Locate the cell with the specified text and output its [x, y] center coordinate. 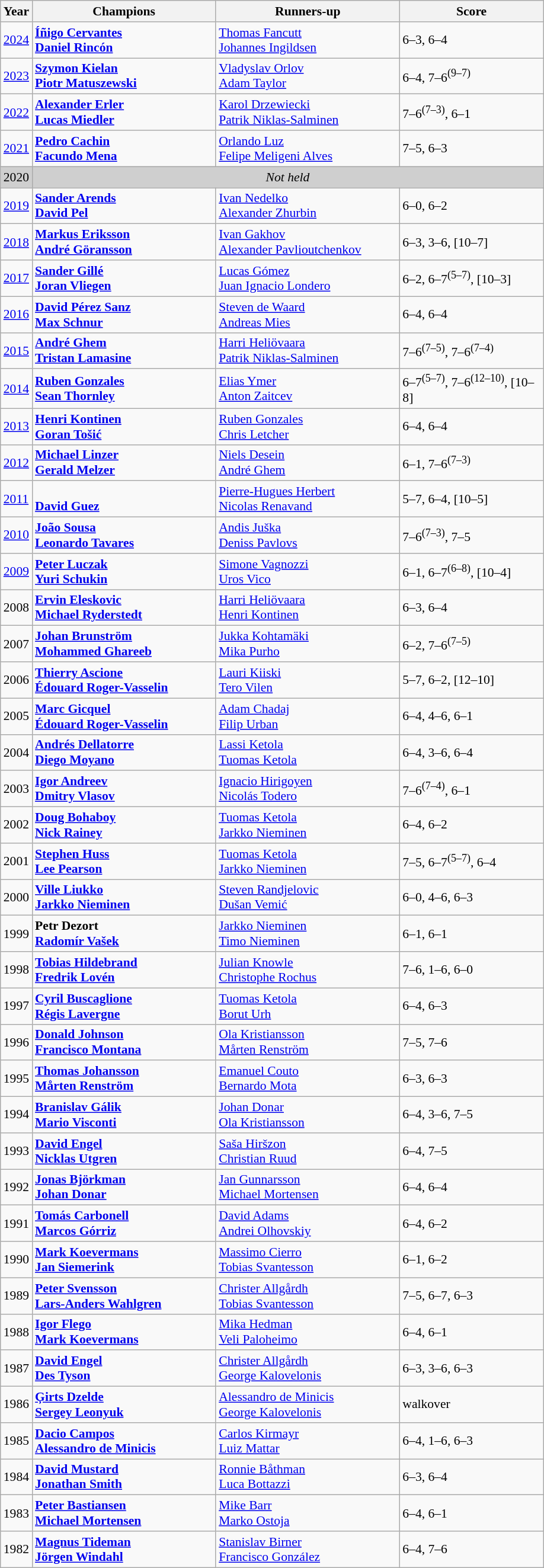
David Pérez Sanz Max Schnur [124, 314]
2020 [17, 177]
Peter Svensson Lars-Anders Wahlgren [124, 1295]
Andrés Dellatorre Diego Moyano [124, 753]
Lauri Kiiski Tero Vilen [308, 680]
7–6(7–4), 6–1 [472, 789]
1998 [17, 969]
1993 [17, 1151]
David Engel Nicklas Utgren [124, 1151]
6–4, 3–6, 7–5 [472, 1115]
Alexander Erler Lucas Miedler [124, 113]
2017 [17, 279]
Mark Koevermans Jan Siemerink [124, 1260]
Tobias Hildebrand Fredrik Lovén [124, 969]
Stanislav Birner Francisco González [308, 1549]
David Adams Andrei Olhovskiy [308, 1223]
Steven Randjelovic Dušan Vemić [308, 897]
Markus Eriksson André Göransson [124, 242]
7–6(7–3), 7–5 [472, 536]
Petr Dezort Radomír Vašek [124, 934]
Ville Liukko Jarkko Nieminen [124, 897]
Ignacio Hirigoyen Nicolás Todero [308, 789]
Ola Kristiansson Mårten Renström [308, 1042]
6–4, 7–6(9–7) [472, 76]
Andis Juška Deniss Pavlovs [308, 536]
Christer Allgårdh Tobias Svantesson [308, 1295]
1986 [17, 1404]
1985 [17, 1441]
David Guez [124, 499]
2010 [17, 536]
7–6(7–5), 7–6(7–4) [472, 351]
Vladyslav Orlov Adam Taylor [308, 76]
Pierre-Hugues Herbert Nicolas Renavand [308, 499]
6–3, 6–3 [472, 1079]
Christer Allgårdh George Kalovelonis [308, 1369]
6–7(5–7), 7–6(12–10), [10–8] [472, 389]
Ervin Eleskovic Michael Ryderstedt [124, 608]
1994 [17, 1115]
1995 [17, 1079]
Ivan Nedelko Alexander Zhurbin [308, 206]
Champions [124, 11]
6–2, 6–7(5–7), [10–3] [472, 279]
Tuomas Ketola Borut Urh [308, 1006]
2013 [17, 427]
6–3, 3–6, [10–7] [472, 242]
7–6(7–3), 6–1 [472, 113]
5–7, 6–2, [12–10] [472, 680]
Branislav Gálik Mario Visconti [124, 1115]
2006 [17, 680]
2008 [17, 608]
Orlando Luz Felipe Meligeni Alves [308, 148]
Johan Brunström Mohammed Ghareeb [124, 644]
2007 [17, 644]
Íñigo Cervantes Daniel Rincón [124, 40]
Ruben Gonzales Sean Thornley [124, 389]
Magnus Tideman Jörgen Windahl [124, 1549]
Ronnie Båthman Luca Bottazzi [308, 1477]
Sander Gillé Joran Vliegen [124, 279]
David Engel Des Tyson [124, 1369]
Alessandro de Minicis George Kalovelonis [308, 1404]
Michael Linzer Gerald Melzer [124, 462]
Peter Luczak Yuri Schukin [124, 571]
Saša Hiršzon Christian Ruud [308, 1151]
Harri Heliövaara Henri Kontinen [308, 608]
Ģirts Dzelde Sergey Leonyuk [124, 1404]
1992 [17, 1188]
Thomas Fancutt Johannes Ingildsen [308, 40]
2015 [17, 351]
2016 [17, 314]
Karol Drzewiecki Patrik Niklas-Salminen [308, 113]
1997 [17, 1006]
2005 [17, 716]
Steven de Waard Andreas Mies [308, 314]
Score [472, 11]
6–0, 6–2 [472, 206]
7–5, 6–7(5–7), 6–4 [472, 862]
Dacio Campos Alessandro de Minicis [124, 1441]
2011 [17, 499]
Igor Flego Mark Koevermans [124, 1332]
Stephen Huss Lee Pearson [124, 862]
David Mustard Jonathan Smith [124, 1477]
1991 [17, 1223]
Jarkko Nieminen Timo Nieminen [308, 934]
1987 [17, 1369]
Ivan Gakhov Alexander Pavlioutchenkov [308, 242]
João Sousa Leonardo Tavares [124, 536]
Runners-up [308, 11]
André Ghem Tristan Lamasine [124, 351]
2002 [17, 825]
Marc Gicquel Édouard Roger-Vasselin [124, 716]
Not held [288, 177]
2014 [17, 389]
6–4, 4–6, 6–1 [472, 716]
2018 [17, 242]
Johan Donar Ola Kristiansson [308, 1115]
2004 [17, 753]
1990 [17, 1260]
1982 [17, 1549]
Year [17, 11]
1989 [17, 1295]
6–4, 6–3 [472, 1006]
Henri Kontinen Goran Tošić [124, 427]
1999 [17, 934]
5–7, 6–4, [10–5] [472, 499]
6–4, 1–6, 6–3 [472, 1441]
Mika Hedman Veli Paloheimo [308, 1332]
Jukka Kohtamäki Mika Purho [308, 644]
Tomás Carbonell Marcos Górriz [124, 1223]
7–6, 1–6, 6–0 [472, 969]
2023 [17, 76]
6–1, 6–7(6–8), [10–4] [472, 571]
Emanuel Couto Bernardo Mota [308, 1079]
Igor Andreev Dmitry Vlasov [124, 789]
2021 [17, 148]
2024 [17, 40]
6–4, 7–6 [472, 1549]
walkover [472, 1404]
6–1, 7–6(7–3) [472, 462]
Thomas Johansson Mårten Renström [124, 1079]
Simone Vagnozzi Uros Vico [308, 571]
Adam Chadaj Filip Urban [308, 716]
6–3, 3–6, 6–3 [472, 1369]
6–2, 7–6(7–5) [472, 644]
Ruben Gonzales Chris Letcher [308, 427]
Lassi Ketola Tuomas Ketola [308, 753]
1996 [17, 1042]
Massimo Cierro Tobias Svantesson [308, 1260]
2019 [17, 206]
6–4, 7–5 [472, 1151]
Jonas Björkman Johan Donar [124, 1188]
2012 [17, 462]
6–0, 4–6, 6–3 [472, 897]
7–5, 7–6 [472, 1042]
Szymon Kielan Piotr Matuszewski [124, 76]
Doug Bohaboy Nick Rainey [124, 825]
7–5, 6–3 [472, 148]
7–5, 6–7, 6–3 [472, 1295]
Pedro Cachin Facundo Mena [124, 148]
Sander Arends David Pel [124, 206]
2001 [17, 862]
Elias Ymer Anton Zaitcev [308, 389]
Mike Barr Marko Ostoja [308, 1513]
1984 [17, 1477]
2003 [17, 789]
Carlos Kirmayr Luiz Mattar [308, 1441]
Julian Knowle Christophe Rochus [308, 969]
1988 [17, 1332]
Thierry Ascione Édouard Roger-Vasselin [124, 680]
6–1, 6–2 [472, 1260]
2022 [17, 113]
Lucas Gómez Juan Ignacio Londero [308, 279]
Niels Desein André Ghem [308, 462]
Cyril Buscaglione Régis Lavergne [124, 1006]
1983 [17, 1513]
2000 [17, 897]
Peter Bastiansen Michael Mortensen [124, 1513]
6–4, 3–6, 6–4 [472, 753]
Donald Johnson Francisco Montana [124, 1042]
Jan Gunnarsson Michael Mortensen [308, 1188]
2009 [17, 571]
Harri Heliövaara Patrik Niklas-Salminen [308, 351]
6–1, 6–1 [472, 934]
